From the cell containing the given text, extract its center point as (x, y) coordinate. 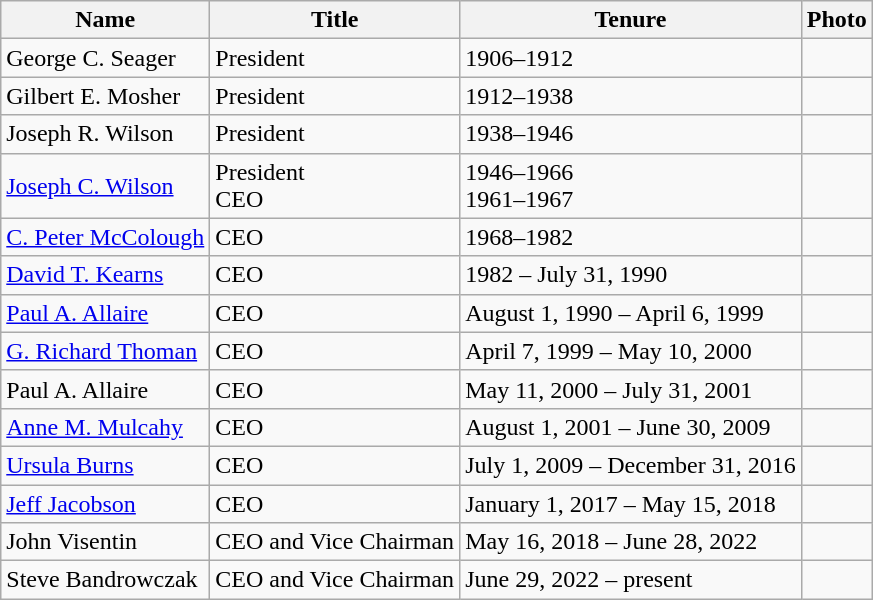
Ursula Burns (106, 465)
Title (335, 20)
Gilbert E. Mosher (106, 96)
Jeff Jacobson (106, 503)
C. Peter McColough (106, 237)
April 7, 1999 – May 10, 2000 (631, 351)
Joseph C. Wilson (106, 186)
Anne M. Mulcahy (106, 427)
May 11, 2000 – July 31, 2001 (631, 389)
1982 – July 31, 1990 (631, 275)
1906–1912 (631, 58)
1912–1938 (631, 96)
1968–1982 (631, 237)
1938–1946 (631, 134)
June 29, 2022 – present (631, 580)
1946–19661961–1967 (631, 186)
G. Richard Thoman (106, 351)
Tenure (631, 20)
John Visentin (106, 542)
David T. Kearns (106, 275)
May 16, 2018 – June 28, 2022 (631, 542)
August 1, 1990 – April 6, 1999 (631, 313)
July 1, 2009 – December 31, 2016 (631, 465)
January 1, 2017 – May 15, 2018 (631, 503)
Steve Bandrowczak (106, 580)
PresidentCEO (335, 186)
Photo (836, 20)
Name (106, 20)
August 1, 2001 – June 30, 2009 (631, 427)
George C. Seager (106, 58)
Joseph R. Wilson (106, 134)
